Locate the cell with the specified text and output its [x, y] center coordinate. 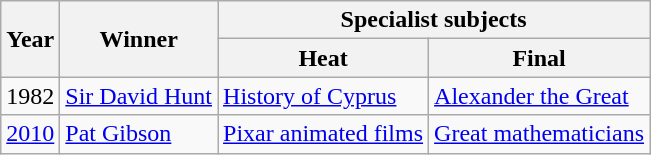
Year [30, 39]
Great mathematicians [540, 134]
History of Cyprus [324, 96]
Heat [324, 58]
2010 [30, 134]
Pixar animated films [324, 134]
Final [540, 58]
Alexander the Great [540, 96]
Sir David Hunt [139, 96]
Pat Gibson [139, 134]
Winner [139, 39]
1982 [30, 96]
Specialist subjects [434, 20]
